Locate the cell with the specified text and output its [X, Y] center coordinate. 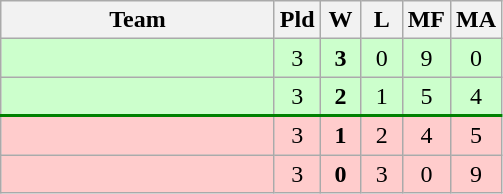
Team [138, 20]
MF [426, 20]
Pld [297, 20]
L [382, 20]
W [340, 20]
MA [476, 20]
